Return [X, Y] of the center of cell containing provided text 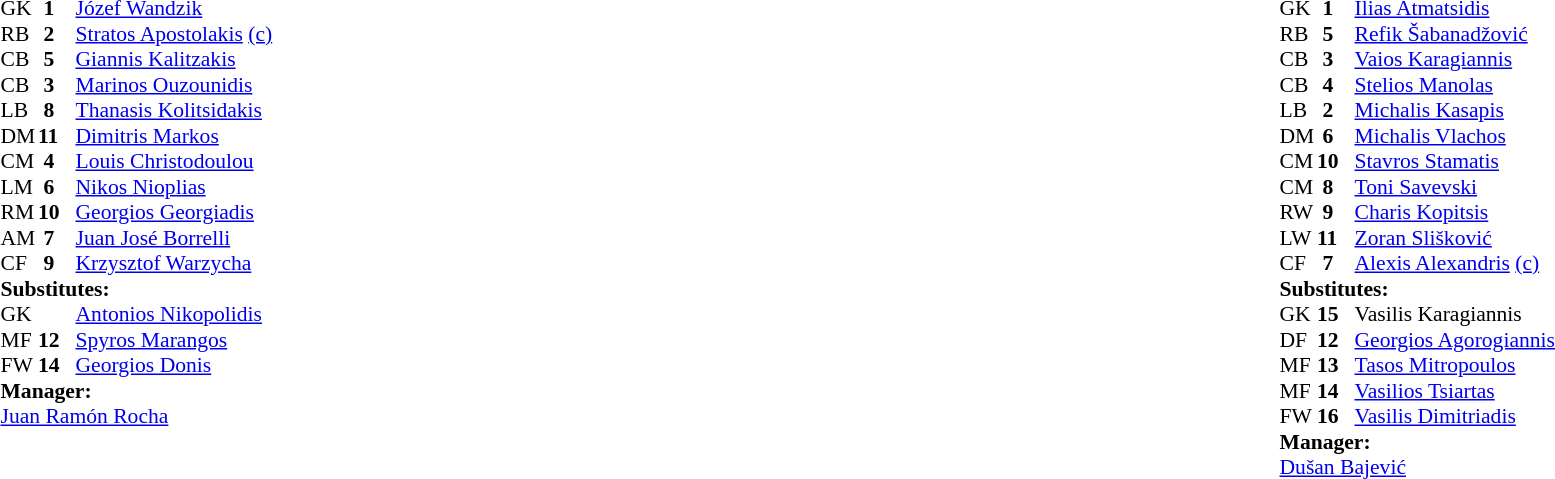
Louis Christodoulou [174, 161]
Marinos Ouzounidis [174, 85]
Vaios Karagiannis [1455, 59]
Refik Šabanadžović [1455, 34]
Alexis Alexandris (c) [1455, 263]
13 [1336, 365]
Krzysztof Warzycha [174, 263]
Dimitris Markos [174, 136]
Stavros Stamatis [1455, 161]
Tasos Mitropoulos [1455, 365]
Michalis Kasapis [1455, 111]
Vasilis Karagiannis [1455, 315]
Zoran Slišković [1455, 238]
DF [1299, 340]
Antonios Nikopolidis [174, 315]
Vasilios Tsiartas [1455, 391]
Giannis Kalitzakis [174, 59]
Stratos Apostolakis (c) [174, 34]
Charis Kopitsis [1455, 213]
Georgios Agorogiannis [1455, 340]
RM [19, 213]
16 [1336, 417]
15 [1336, 315]
Georgios Donis [174, 365]
Juan José Borrelli [174, 238]
Toni Savevski [1455, 187]
AM [19, 238]
Nikos Nioplias [174, 187]
LW [1299, 238]
Stelios Manolas [1455, 85]
Thanasis Kolitsidakis [174, 111]
RW [1299, 213]
Georgios Georgiadis [174, 213]
Michalis Vlachos [1455, 136]
LM [19, 187]
Spyros Marangos [174, 340]
Juan Ramón Rocha [136, 417]
Vasilis Dimitriadis [1455, 417]
